Determine the [X, Y] coordinate at the center of the cell enclosing the given text.  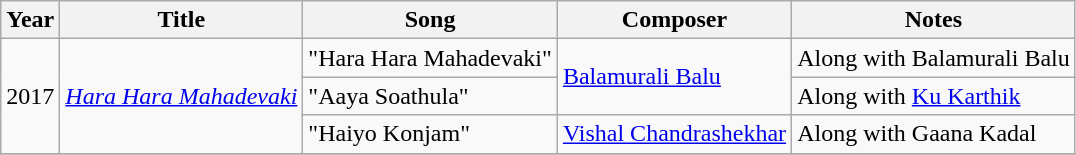
Along with Gaana Kadal [934, 134]
"Haiyo Konjam" [430, 134]
Hara Hara Mahadevaki [182, 96]
Song [430, 20]
Along with Balamurali Balu [934, 58]
Title [182, 20]
"Aaya Soathula" [430, 96]
Notes [934, 20]
Composer [674, 20]
Vishal Chandrashekhar [674, 134]
Year [30, 20]
"Hara Hara Mahadevaki" [430, 58]
2017 [30, 96]
Balamurali Balu [674, 77]
Along with Ku Karthik [934, 96]
